Capture the cell that displays the provided text and extract its (x, y) central coordinate. 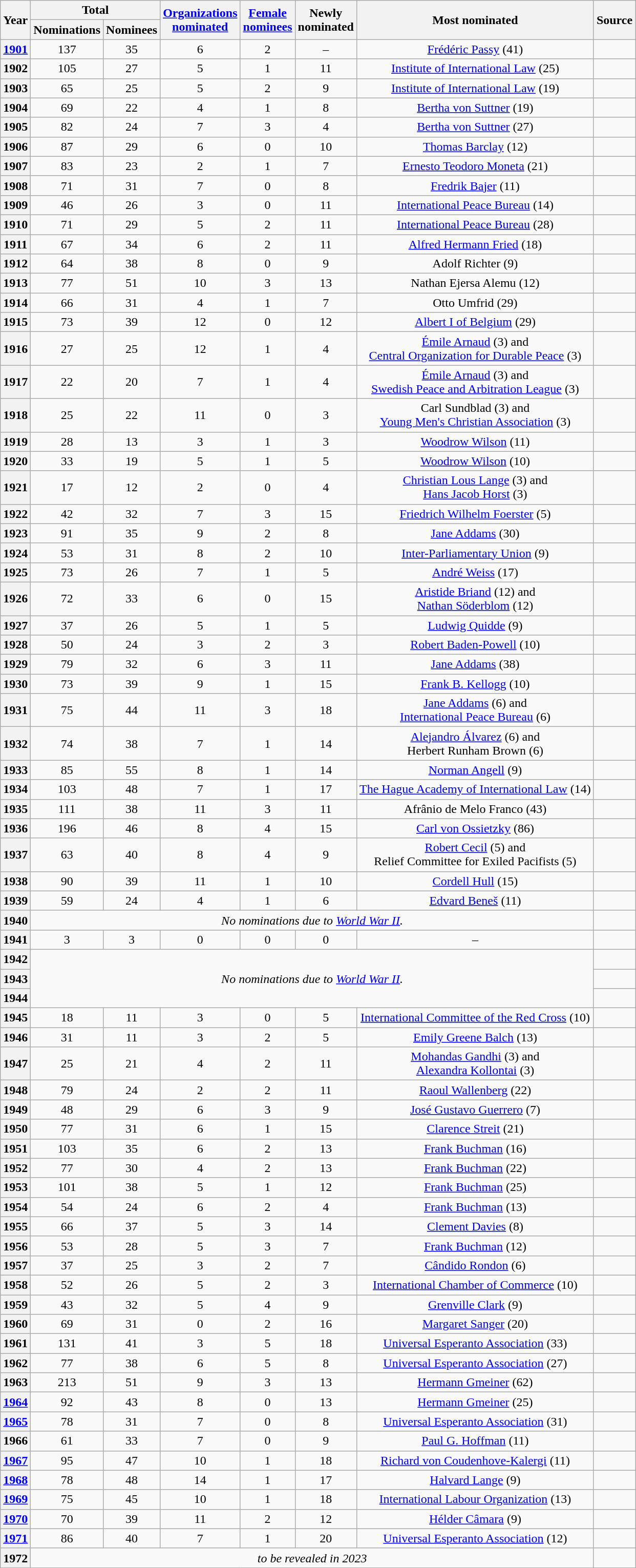
1963 (15, 1383)
Grenville Clark (9) (475, 1305)
1924 (15, 553)
José Gustavo Guerrero (7) (475, 1110)
Robert Baden-Powell (10) (475, 645)
1956 (15, 1246)
International Labour Organization (13) (475, 1499)
85 (67, 770)
54 (67, 1207)
Thomas Barclay (12) (475, 147)
Universal Esperanto Association (27) (475, 1363)
1971 (15, 1538)
1944 (15, 998)
82 (67, 127)
1905 (15, 127)
Year (15, 20)
1942 (15, 959)
Jane Addams (38) (475, 664)
Adolf Richter (9) (475, 264)
Richard von Coudenhove-Kalergi (11) (475, 1460)
1938 (15, 881)
1952 (15, 1168)
61 (67, 1441)
International Peace Bureau (14) (475, 205)
Ernesto Teodoro Moneta (21) (475, 166)
1951 (15, 1148)
65 (67, 88)
41 (132, 1344)
Robert Cecil (5) andRelief Committee for Exiled Pacifists (5) (475, 854)
1959 (15, 1305)
1925 (15, 572)
1928 (15, 645)
1939 (15, 901)
1917 (15, 382)
1912 (15, 264)
50 (67, 645)
59 (67, 901)
Hermann Gmeiner (25) (475, 1402)
1937 (15, 854)
Clarence Streit (21) (475, 1129)
Bertha von Suttner (27) (475, 127)
1970 (15, 1519)
105 (67, 69)
86 (67, 1538)
Frank Buchman (22) (475, 1168)
Hélder Câmara (9) (475, 1519)
1921 (15, 488)
30 (132, 1168)
21 (132, 1063)
Institute of International Law (25) (475, 69)
International Peace Bureau (28) (475, 224)
Aristide Briand (12) andNathan Söderblom (12) (475, 598)
52 (67, 1285)
1948 (15, 1090)
34 (132, 244)
1933 (15, 770)
Universal Esperanto Association (12) (475, 1538)
1947 (15, 1063)
Norman Angell (9) (475, 770)
1927 (15, 625)
1920 (15, 461)
Cândido Rondon (6) (475, 1265)
1954 (15, 1207)
Bertha von Suttner (19) (475, 108)
Afrânio de Melo Franco (43) (475, 809)
1957 (15, 1265)
1964 (15, 1402)
16 (326, 1324)
1968 (15, 1480)
44 (132, 710)
1903 (15, 88)
1901 (15, 49)
Frank Buchman (16) (475, 1148)
64 (67, 264)
Halvard Lange (9) (475, 1480)
International Chamber of Commerce (10) (475, 1285)
Albert I of Belgium (29) (475, 322)
72 (67, 598)
Woodrow Wilson (11) (475, 442)
1922 (15, 514)
Raoul Wallenberg (22) (475, 1090)
1909 (15, 205)
1919 (15, 442)
Total (95, 10)
92 (67, 1402)
Frank Buchman (12) (475, 1246)
63 (67, 854)
1955 (15, 1226)
1941 (15, 939)
83 (67, 166)
45 (132, 1499)
23 (132, 166)
19 (132, 461)
1960 (15, 1324)
Carl Sundblad (3) andYoung Men's Christian Association (3) (475, 415)
Organizations nominated (200, 20)
Woodrow Wilson (10) (475, 461)
1916 (15, 348)
Margaret Sanger (20) (475, 1324)
Friedrich Wilhelm Foerster (5) (475, 514)
Jane Addams (30) (475, 533)
Institute of International Law (19) (475, 88)
1913 (15, 283)
1961 (15, 1344)
Frank B. Kellogg (10) (475, 684)
International Committee of the Red Cross (10) (475, 1018)
Nominations (67, 30)
131 (67, 1344)
1950 (15, 1129)
1936 (15, 828)
Alfred Hermann Fried (18) (475, 244)
74 (67, 744)
196 (67, 828)
1966 (15, 1441)
1931 (15, 710)
Émile Arnaud (3) and Swedish Peace and Arbitration League (3) (475, 382)
Source (614, 20)
55 (132, 770)
1910 (15, 224)
137 (67, 49)
1907 (15, 166)
95 (67, 1460)
Fredrik Bajer (11) (475, 185)
Otto Umfrid (29) (475, 303)
to be revealed in 2023 (312, 1558)
Universal Esperanto Association (33) (475, 1344)
1962 (15, 1363)
Frank Buchman (13) (475, 1207)
67 (67, 244)
1911 (15, 244)
1967 (15, 1460)
1949 (15, 1110)
1930 (15, 684)
Female nominees (267, 20)
1953 (15, 1187)
1926 (15, 598)
1943 (15, 979)
87 (67, 147)
1932 (15, 744)
Frédéric Passy (41) (475, 49)
1915 (15, 322)
Carl von Ossietzky (86) (475, 828)
Newly nominated (326, 20)
Émile Arnaud (3) and Central Organization for Durable Peace (3) (475, 348)
Mohandas Gandhi (3) andAlexandra Kollontai (3) (475, 1063)
91 (67, 533)
101 (67, 1187)
1906 (15, 147)
1914 (15, 303)
1908 (15, 185)
Nominees (132, 30)
1946 (15, 1037)
Edvard Beneš (11) (475, 901)
1969 (15, 1499)
Paul G. Hoffman (11) (475, 1441)
The Hague Academy of International Law (14) (475, 789)
Cordell Hull (15) (475, 881)
Emily Greene Balch (13) (475, 1037)
Christian Lous Lange (3) andHans Jacob Horst (3) (475, 488)
Nathan Ejersa Alemu (12) (475, 283)
47 (132, 1460)
1958 (15, 1285)
1929 (15, 664)
André Weiss (17) (475, 572)
90 (67, 881)
1902 (15, 69)
1923 (15, 533)
1945 (15, 1018)
Jane Addams (6) andInternational Peace Bureau (6) (475, 710)
1934 (15, 789)
Inter-Parliamentary Union (9) (475, 553)
1935 (15, 809)
Hermann Gmeiner (62) (475, 1383)
Most nominated (475, 20)
42 (67, 514)
1940 (15, 920)
1904 (15, 108)
1972 (15, 1558)
Alejandro Álvarez (6) andHerbert Runham Brown (6) (475, 744)
Universal Esperanto Association (31) (475, 1421)
70 (67, 1519)
1965 (15, 1421)
Frank Buchman (25) (475, 1187)
111 (67, 809)
1918 (15, 415)
Ludwig Quidde (9) (475, 625)
Clement Davies (8) (475, 1226)
213 (67, 1383)
